Return the [x, y] coordinate for the center point of the cell that contains the specified text.  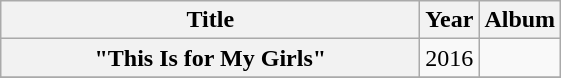
"This Is for My Girls" [210, 58]
Year [450, 20]
2016 [450, 58]
Title [210, 20]
Album [520, 20]
